Extract the [x, y] coordinate from the center of the cell holding the provided text.  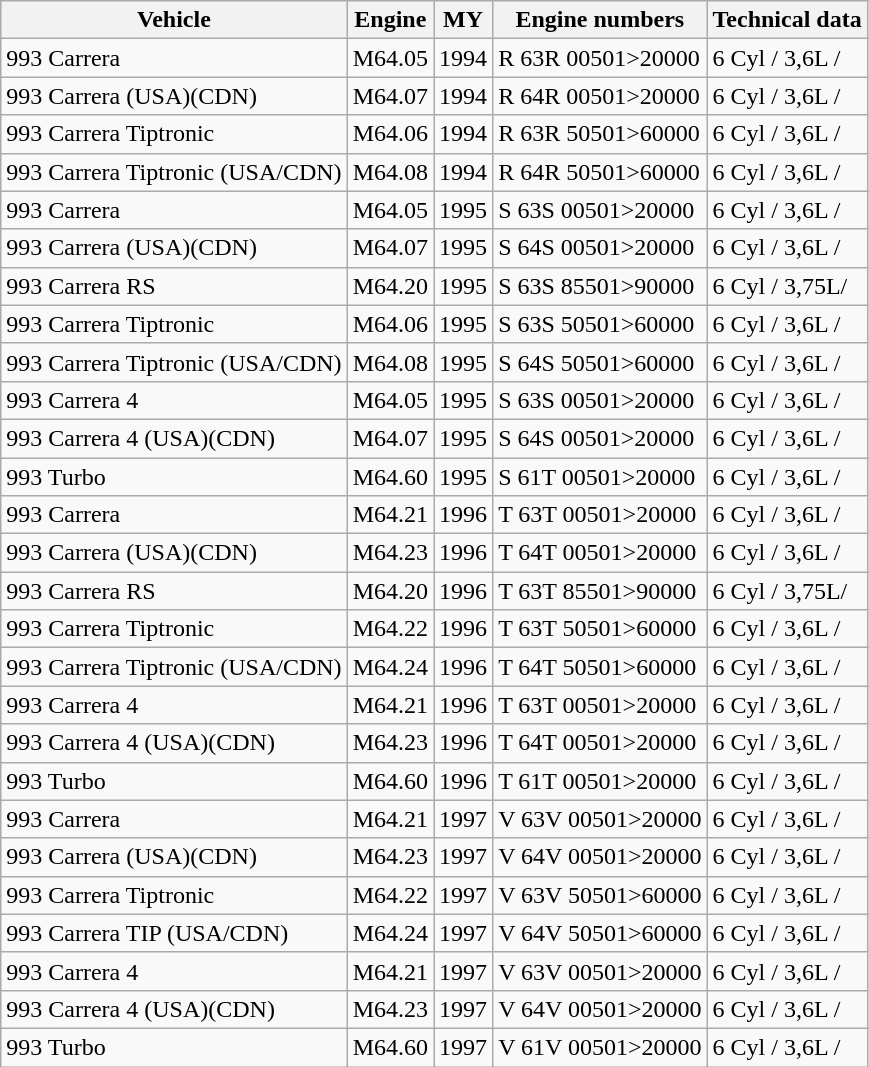
S 63S 50501>60000 [600, 324]
T 61T 00501>20000 [600, 781]
R 63R 50501>60000 [600, 134]
R 63R 00501>20000 [600, 58]
R 64R 50501>60000 [600, 172]
V 61V 00501>20000 [600, 1047]
MY [464, 20]
S 64S 50501>60000 [600, 362]
Vehicle [174, 20]
S 63S 85501>90000 [600, 286]
993 Carrera TIP (USA/CDN) [174, 933]
Engine [390, 20]
T 64T 50501>60000 [600, 667]
V 64V 50501>60000 [600, 933]
T 63T 50501>60000 [600, 629]
R 64R 00501>20000 [600, 96]
S 61T 00501>20000 [600, 477]
Technical data [787, 20]
Engine numbers [600, 20]
V 63V 50501>60000 [600, 895]
T 63T 85501>90000 [600, 591]
